For the text-containing cell, return its midpoint in [x, y] coordinate format. 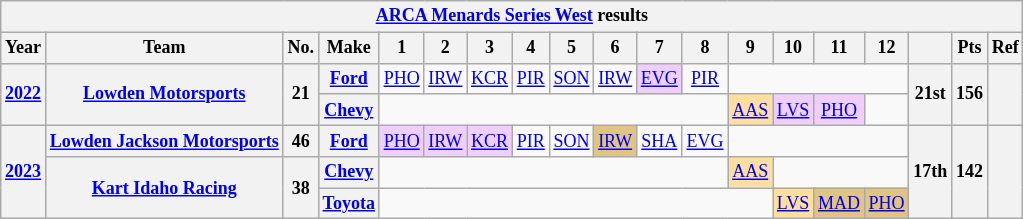
11 [840, 48]
4 [530, 48]
Kart Idaho Racing [164, 188]
21 [300, 94]
12 [886, 48]
17th [930, 172]
8 [705, 48]
2022 [24, 94]
Ref [1005, 48]
MAD [840, 204]
7 [659, 48]
3 [490, 48]
5 [572, 48]
6 [616, 48]
No. [300, 48]
38 [300, 188]
1 [402, 48]
46 [300, 140]
Team [164, 48]
2 [446, 48]
Year [24, 48]
Lowden Jackson Motorsports [164, 140]
2023 [24, 172]
156 [970, 94]
ARCA Menards Series West results [512, 16]
21st [930, 94]
Make [348, 48]
Lowden Motorsports [164, 94]
SHA [659, 140]
9 [750, 48]
142 [970, 172]
Toyota [348, 204]
Pts [970, 48]
10 [794, 48]
